Locate the cell with the specified text and output its (x, y) center coordinate. 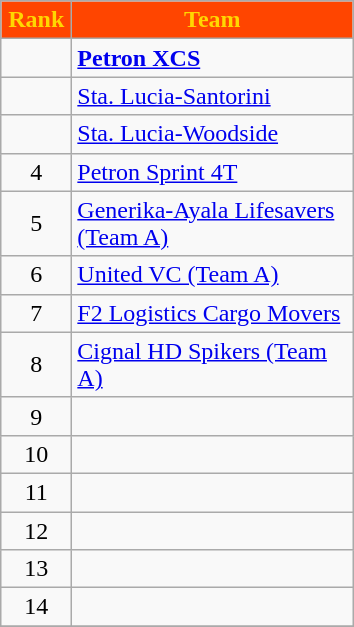
5 (36, 224)
Generika-Ayala Lifesavers (Team A) (212, 224)
F2 Logistics Cargo Movers (212, 313)
Petron Sprint 4T (212, 172)
12 (36, 531)
10 (36, 454)
14 (36, 607)
8 (36, 364)
6 (36, 275)
Sta. Lucia-Woodside (212, 134)
United VC (Team A) (212, 275)
Petron XCS (212, 58)
9 (36, 416)
13 (36, 569)
Rank (36, 20)
Cignal HD Spikers (Team A) (212, 364)
Sta. Lucia-Santorini (212, 96)
Team (212, 20)
4 (36, 172)
7 (36, 313)
11 (36, 492)
